Return the [X, Y] coordinate for the center point of the cell that contains the specified text.  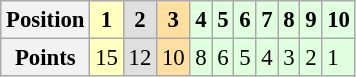
7 [267, 20]
Position [46, 20]
Points [46, 58]
15 [106, 58]
9 [311, 20]
12 [140, 58]
